Detect which cell encompasses the target text, then output its [X, Y] center coordinate. 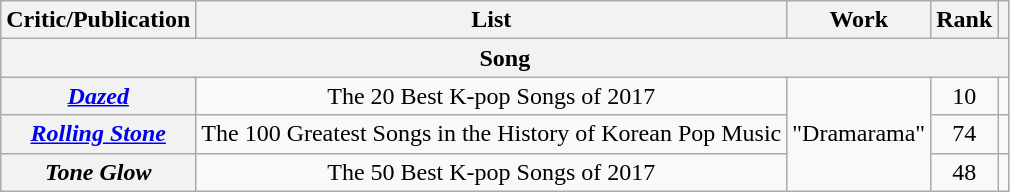
Critic/Publication [98, 20]
Song [505, 58]
Tone Glow [98, 172]
"Dramarama" [859, 134]
List [492, 20]
Rolling Stone [98, 134]
48 [964, 172]
The 20 Best K-pop Songs of 2017 [492, 96]
The 100 Greatest Songs in the History of Korean Pop Music [492, 134]
The 50 Best K-pop Songs of 2017 [492, 172]
10 [964, 96]
Work [859, 20]
Rank [964, 20]
Dazed [98, 96]
74 [964, 134]
